Scan for the cell matching the given text and deliver its (x, y) coordinate at center. 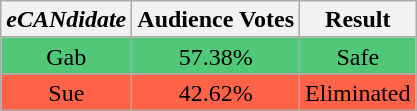
Audience Votes (216, 20)
Sue (66, 92)
Result (358, 20)
Safe (358, 56)
Eliminated (358, 92)
42.62% (216, 92)
57.38% (216, 56)
eCANdidate (66, 20)
Gab (66, 56)
